Capture the cell that displays the provided text and extract its (X, Y) central coordinate. 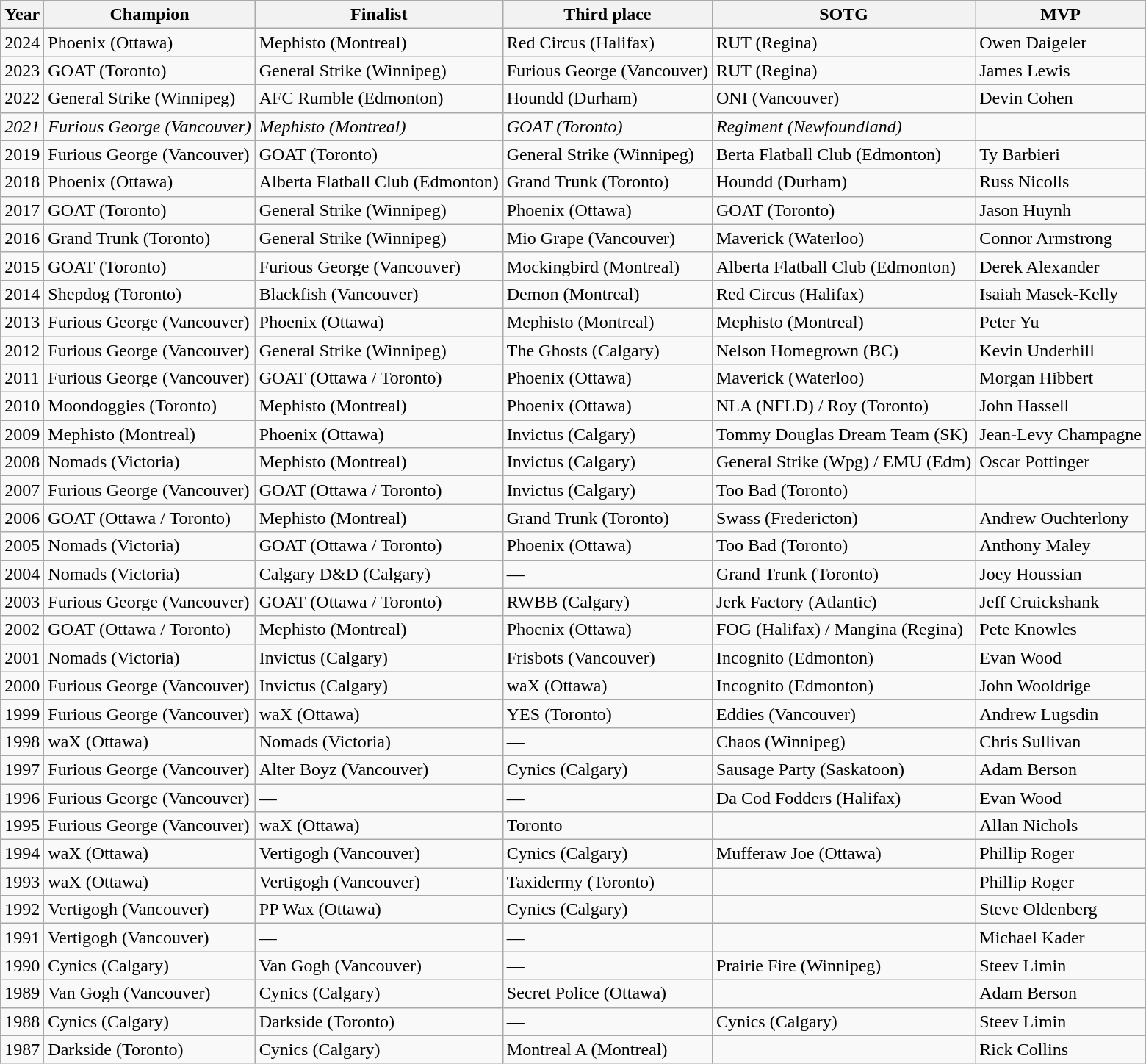
Frisbots (Vancouver) (607, 658)
Third place (607, 15)
FOG (Halifax) / Mangina (Regina) (843, 630)
MVP (1061, 15)
Michael Kader (1061, 938)
Owen Daigeler (1061, 43)
Jean-Levy Champagne (1061, 434)
Moondoggies (Toronto) (150, 406)
2003 (22, 602)
1997 (22, 769)
The Ghosts (Calgary) (607, 351)
2013 (22, 322)
Isaiah Masek-Kelly (1061, 294)
Calgary D&D (Calgary) (379, 574)
John Hassell (1061, 406)
2016 (22, 238)
Chaos (Winnipeg) (843, 741)
Andrew Ouchterlony (1061, 518)
2000 (22, 686)
1990 (22, 966)
1996 (22, 797)
Secret Police (Ottawa) (607, 993)
2012 (22, 351)
Oscar Pottinger (1061, 462)
Taxidermy (Toronto) (607, 882)
Mockingbird (Montreal) (607, 266)
SOTG (843, 15)
Regiment (Newfoundland) (843, 126)
Prairie Fire (Winnipeg) (843, 966)
Nelson Homegrown (BC) (843, 351)
Mio Grape (Vancouver) (607, 238)
Swass (Fredericton) (843, 518)
Andrew Lugsdin (1061, 713)
2011 (22, 378)
Da Cod Fodders (Halifax) (843, 797)
Steve Oldenberg (1061, 910)
Pete Knowles (1061, 630)
2002 (22, 630)
2006 (22, 518)
Rick Collins (1061, 1049)
Anthony Maley (1061, 546)
Champion (150, 15)
General Strike (Wpg) / EMU (Edm) (843, 462)
1991 (22, 938)
Chris Sullivan (1061, 741)
Peter Yu (1061, 322)
2007 (22, 490)
Allan Nichols (1061, 826)
Jerk Factory (Atlantic) (843, 602)
1995 (22, 826)
1992 (22, 910)
Derek Alexander (1061, 266)
John Wooldrige (1061, 686)
1989 (22, 993)
Jeff Cruickshank (1061, 602)
Berta Flatball Club (Edmonton) (843, 154)
Montreal A (Montreal) (607, 1049)
2001 (22, 658)
2015 (22, 266)
Morgan Hibbert (1061, 378)
Toronto (607, 826)
Sausage Party (Saskatoon) (843, 769)
2018 (22, 182)
1999 (22, 713)
Tommy Douglas Dream Team (SK) (843, 434)
2021 (22, 126)
1988 (22, 1021)
YES (Toronto) (607, 713)
1987 (22, 1049)
Ty Barbieri (1061, 154)
Alter Boyz (Vancouver) (379, 769)
2022 (22, 98)
Finalist (379, 15)
James Lewis (1061, 71)
Eddies (Vancouver) (843, 713)
2009 (22, 434)
Demon (Montreal) (607, 294)
1998 (22, 741)
2008 (22, 462)
2004 (22, 574)
Kevin Underhill (1061, 351)
Shepdog (Toronto) (150, 294)
2010 (22, 406)
Joey Houssian (1061, 574)
ONI (Vancouver) (843, 98)
Connor Armstrong (1061, 238)
1993 (22, 882)
2014 (22, 294)
2019 (22, 154)
2023 (22, 71)
Jason Huynh (1061, 210)
Devin Cohen (1061, 98)
2017 (22, 210)
1994 (22, 854)
2005 (22, 546)
Russ Nicolls (1061, 182)
2024 (22, 43)
AFC Rumble (Edmonton) (379, 98)
Year (22, 15)
PP Wax (Ottawa) (379, 910)
Mufferaw Joe (Ottawa) (843, 854)
RWBB (Calgary) (607, 602)
NLA (NFLD) / Roy (Toronto) (843, 406)
Blackfish (Vancouver) (379, 294)
